Return [x, y] of the center of cell containing provided text 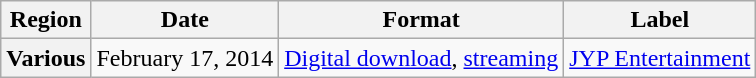
Label [660, 20]
Various [46, 58]
JYP Entertainment [660, 58]
February 17, 2014 [185, 58]
Region [46, 20]
Format [422, 20]
Date [185, 20]
Digital download, streaming [422, 58]
